Find where the given text appears and provide that cell's center as (X, Y) coordinate. 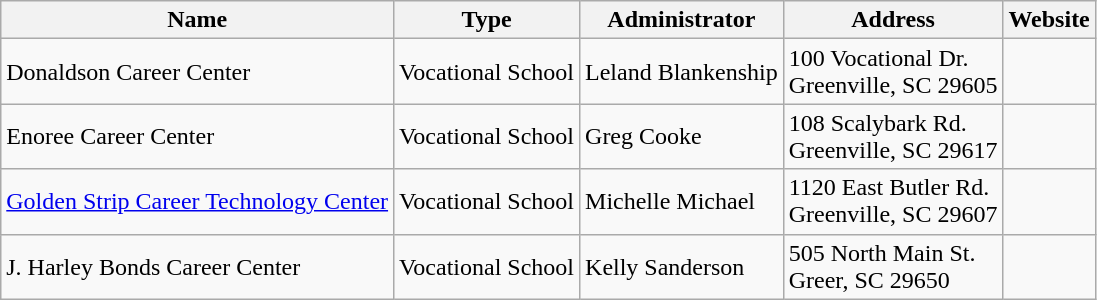
Enoree Career Center (198, 136)
505 North Main St.Greer, SC 29650 (893, 266)
Type (487, 20)
Michelle Michael (682, 202)
Name (198, 20)
108 Scalybark Rd.Greenville, SC 29617 (893, 136)
Greg Cooke (682, 136)
J. Harley Bonds Career Center (198, 266)
Administrator (682, 20)
1120 East Butler Rd.Greenville, SC 29607 (893, 202)
Golden Strip Career Technology Center (198, 202)
Donaldson Career Center (198, 72)
Kelly Sanderson (682, 266)
Address (893, 20)
Leland Blankenship (682, 72)
Website (1049, 20)
100 Vocational Dr.Greenville, SC 29605 (893, 72)
